Pinpoint the cell where the given text exists, returning its [X, Y] midpoint coordinate. 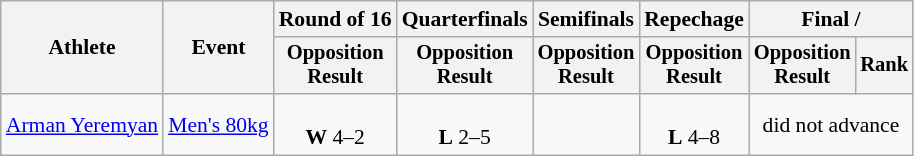
Arman Yeremyan [82, 124]
did not advance [831, 124]
Final / [831, 19]
Semifinals [586, 19]
Quarterfinals [465, 19]
Rank [884, 66]
Athlete [82, 48]
Event [218, 48]
Repechage [694, 19]
W 4–2 [336, 124]
L 4–8 [694, 124]
Men's 80kg [218, 124]
L 2–5 [465, 124]
Round of 16 [336, 19]
